Provide the [X, Y] coordinate of the cell's center where the given text is located.  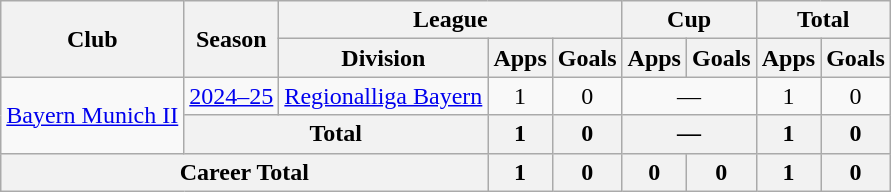
Division [384, 58]
Cup [689, 20]
Season [232, 39]
Club [92, 39]
League [450, 20]
Career Total [244, 172]
Regionalliga Bayern [384, 96]
2024–25 [232, 96]
Bayern Munich II [92, 115]
